Output the [x, y] coordinate of the center of the cell containing the given text.  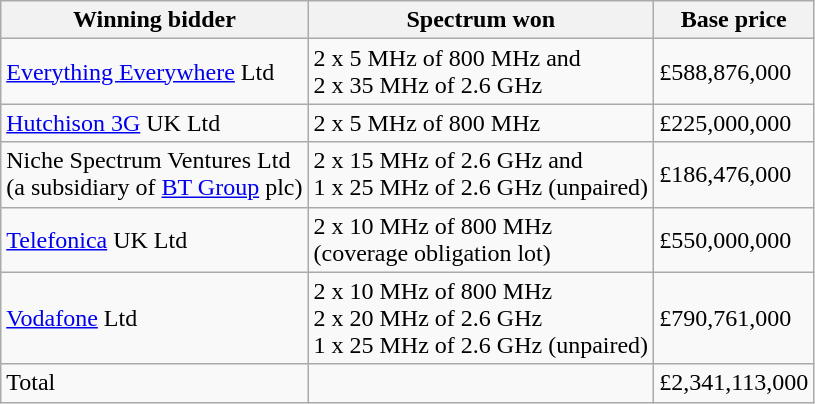
Base price [734, 20]
2 x 15 MHz of 2.6 GHz and1 x 25 MHz of 2.6 GHz (unpaired) [481, 174]
£790,761,000 [734, 318]
2 x 10 MHz of 800 MHz(coverage obligation lot) [481, 240]
Winning bidder [154, 20]
Telefonica UK Ltd [154, 240]
Vodafone Ltd [154, 318]
Total [154, 383]
Hutchison 3G UK Ltd [154, 123]
£2,341,113,000 [734, 383]
Niche Spectrum Ventures Ltd(a subsidiary of BT Group plc) [154, 174]
£186,476,000 [734, 174]
2 x 5 MHz of 800 MHz [481, 123]
£588,876,000 [734, 72]
Everything Everywhere Ltd [154, 72]
2 x 5 MHz of 800 MHz and2 x 35 MHz of 2.6 GHz [481, 72]
£225,000,000 [734, 123]
£550,000,000 [734, 240]
Spectrum won [481, 20]
2 x 10 MHz of 800 MHz2 x 20 MHz of 2.6 GHz1 x 25 MHz of 2.6 GHz (unpaired) [481, 318]
